Pinpoint the cell where the given text exists, returning its [x, y] midpoint coordinate. 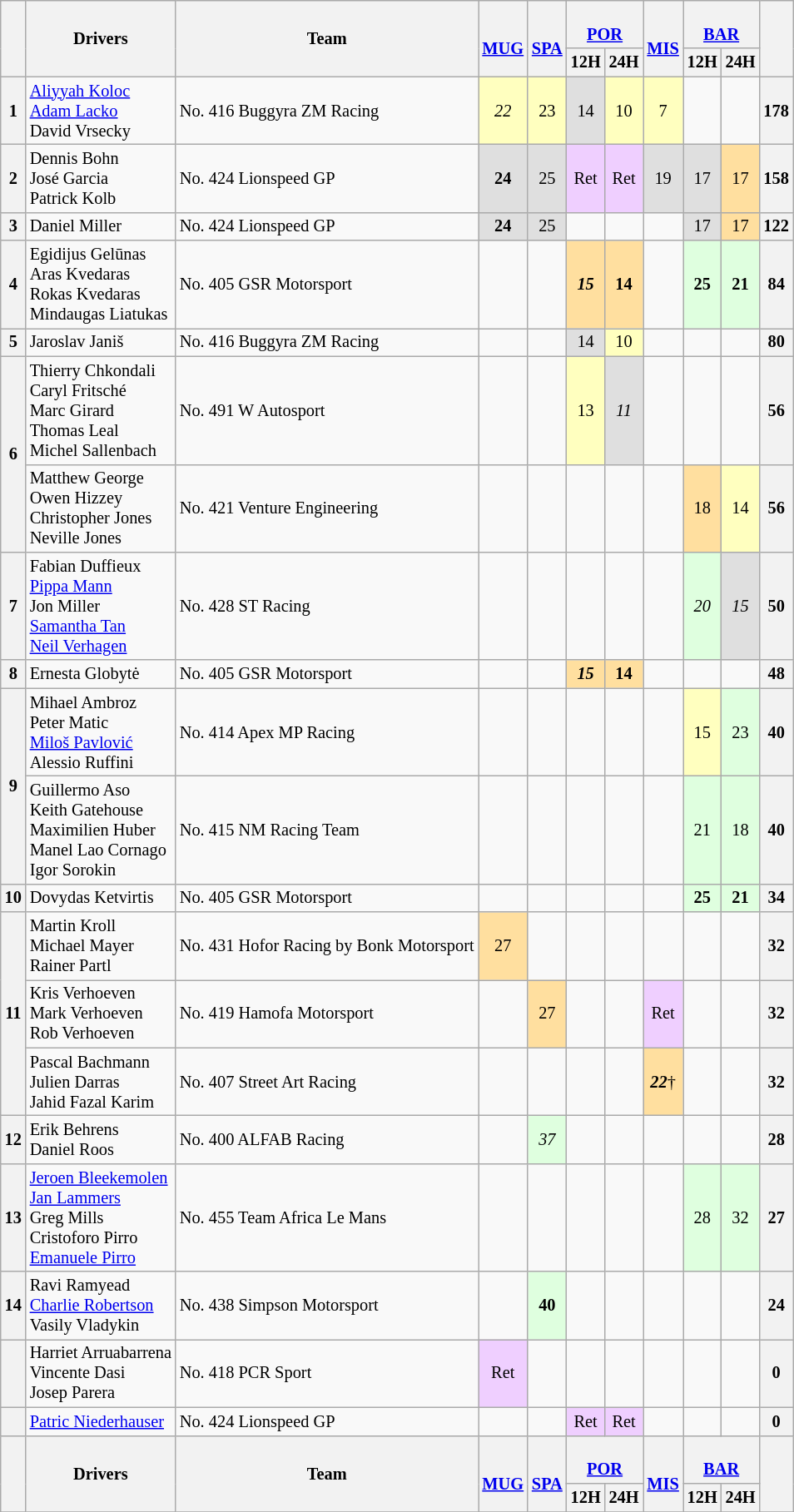
No. 419 Hamofa Motorsport [327, 1014]
No. 491 W Autosport [327, 410]
Jeroen Bleekemolen Jan Lammers Greg Mills Cristoforo Pirro Emanuele Pirro [101, 1217]
80 [777, 342]
34 [777, 898]
Dovydas Ketvirtis [101, 898]
Kris Verhoeven Mark Verhoeven Rob Verhoeven [101, 1014]
22† [662, 1082]
Egidijus Gelūnas Aras Kvedaras Rokas Kvedaras Mindaugas Liatukas [101, 285]
No. 407 Street Art Racing [327, 1082]
22 [503, 111]
37 [548, 1139]
12 [13, 1139]
Jaroslav Janiš [101, 342]
2 [13, 178]
158 [777, 178]
48 [777, 674]
No. 455 Team Africa Le Mans [327, 1217]
Erik Behrens Daniel Roos [101, 1139]
Harriet Arruabarrena Vincente Dasi Josep Parera [101, 1373]
Aliyyah Koloc Adam Lacko David Vrsecky [101, 111]
5 [13, 342]
1 [13, 111]
Mihael Ambroz Peter Matic Miloš Pavlović Alessio Ruffini [101, 732]
Ravi Ramyead Charlie Robertson Vasily Vladykin [101, 1306]
No. 438 Simpson Motorsport [327, 1306]
No. 415 NM Racing Team [327, 830]
20 [702, 606]
Daniel Miller [101, 226]
Pascal Bachmann Julien Darras Jahid Fazal Karim [101, 1082]
Guillermo Aso Keith Gatehouse Maximilien Huber Manel Lao Cornago Igor Sorokin [101, 830]
Patric Niederhauser [101, 1421]
Fabian Duffieux Pippa Mann Jon Miller Samantha Tan Neil Verhagen [101, 606]
50 [777, 606]
Martin Kroll Michael Mayer Rainer Partl [101, 946]
No. 421 Venture Engineering [327, 508]
Thierry Chkondali Caryl Fritsché Marc Girard Thomas Leal Michel Sallenbach [101, 410]
19 [662, 178]
No. 428 ST Racing [327, 606]
Dennis Bohn José Garcia Patrick Kolb [101, 178]
9 [13, 786]
178 [777, 111]
No. 418 PCR Sport [327, 1373]
3 [13, 226]
No. 414 Apex MP Racing [327, 732]
8 [13, 674]
84 [777, 285]
6 [13, 454]
Ernesta Globytė [101, 674]
122 [777, 226]
No. 431 Hofor Racing by Bonk Motorsport [327, 946]
4 [13, 285]
Matthew George Owen Hizzey Christopher Jones Neville Jones [101, 508]
No. 400 ALFAB Racing [327, 1139]
